Provide the [x, y] coordinate of the cell's center where the given text is located.  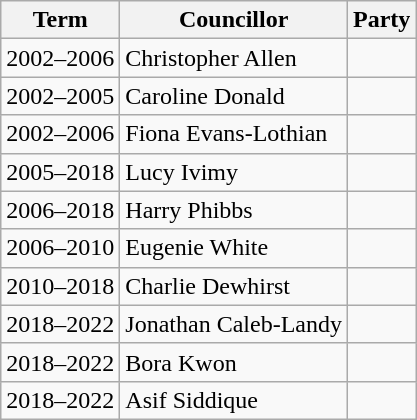
Christopher Allen [234, 58]
Term [60, 20]
Lucy Ivimy [234, 172]
Bora Kwon [234, 362]
Charlie Dewhirst [234, 286]
Jonathan Caleb-Landy [234, 324]
Caroline Donald [234, 96]
Eugenie White [234, 248]
Fiona Evans-Lothian [234, 134]
Harry Phibbs [234, 210]
Asif Siddique [234, 400]
2006–2010 [60, 248]
2010–2018 [60, 286]
Councillor [234, 20]
2005–2018 [60, 172]
Party [381, 20]
2002–2005 [60, 96]
2006–2018 [60, 210]
